Provide the (X, Y) coordinate of the cell's center where the given text is located.  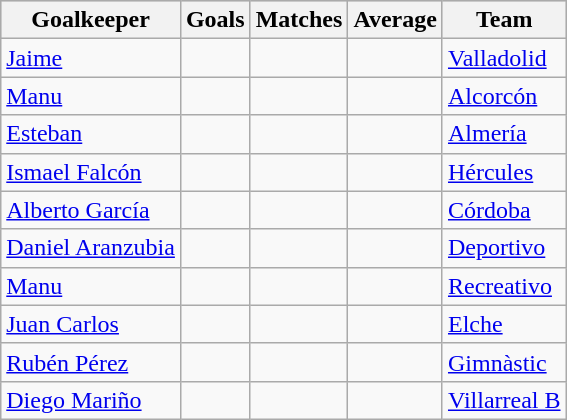
Daniel Aranzubia (91, 248)
Ismael Falcón (91, 172)
Average (396, 20)
Villarreal B (504, 400)
Hércules (504, 172)
Diego Mariño (91, 400)
Jaime (91, 58)
Goals (215, 20)
Almería (504, 134)
Alberto García (91, 210)
Elche (504, 324)
Valladolid (504, 58)
Gimnàstic (504, 362)
Alcorcón (504, 96)
Deportivo (504, 248)
Córdoba (504, 210)
Recreativo (504, 286)
Matches (299, 20)
Juan Carlos (91, 324)
Goalkeeper (91, 20)
Team (504, 20)
Rubén Pérez (91, 362)
Esteban (91, 134)
